From the cell containing the given text, extract its center point as [x, y] coordinate. 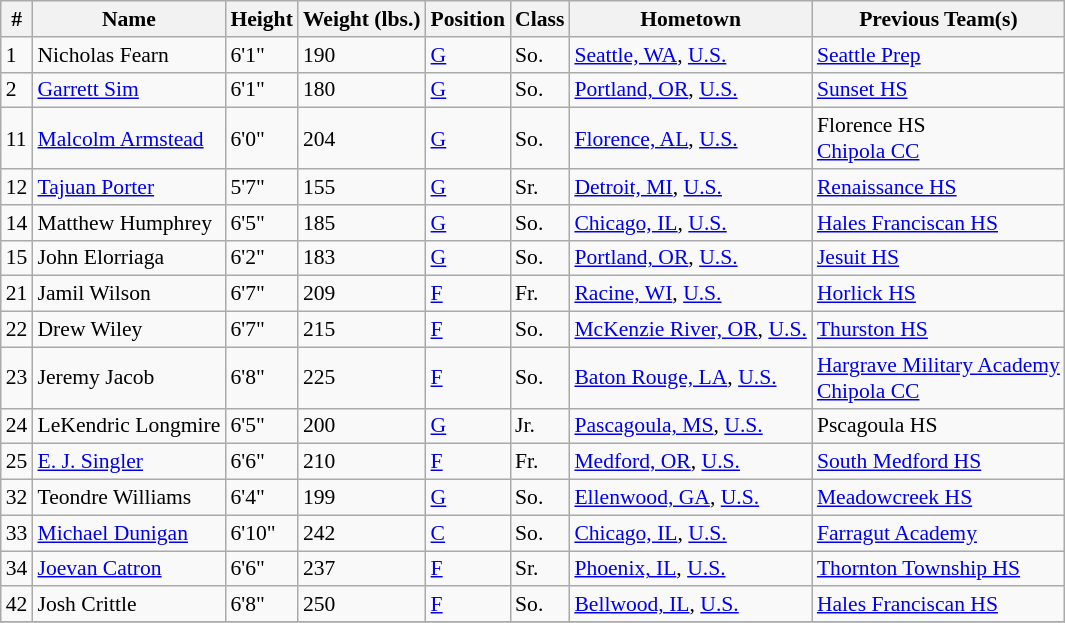
Detroit, MI, U.S. [690, 187]
14 [17, 223]
South Medford HS [938, 462]
Seattle Prep [938, 55]
Garrett Sim [128, 90]
Renaissance HS [938, 187]
Sunset HS [938, 90]
209 [362, 294]
Pascagoula, MS, U.S. [690, 426]
C [468, 533]
25 [17, 462]
Malcolm Armstead [128, 138]
12 [17, 187]
6'2" [261, 258]
11 [17, 138]
Farragut Academy [938, 533]
LeKendric Longmire [128, 426]
Florence HSChipola CC [938, 138]
225 [362, 378]
Nicholas Fearn [128, 55]
199 [362, 498]
33 [17, 533]
Hometown [690, 19]
1 [17, 55]
Josh Crittle [128, 605]
Thurston HS [938, 330]
Teondre Williams [128, 498]
2 [17, 90]
Racine, WI, U.S. [690, 294]
Florence, AL, U.S. [690, 138]
Jr. [540, 426]
34 [17, 569]
Drew Wiley [128, 330]
Matthew Humphrey [128, 223]
32 [17, 498]
22 [17, 330]
Joevan Catron [128, 569]
Class [540, 19]
McKenzie River, OR, U.S. [690, 330]
# [17, 19]
Baton Rouge, LA, U.S. [690, 378]
200 [362, 426]
Horlick HS [938, 294]
23 [17, 378]
21 [17, 294]
210 [362, 462]
Pscagoula HS [938, 426]
Hargrave Military AcademyChipola CC [938, 378]
15 [17, 258]
Bellwood, IL, U.S. [690, 605]
183 [362, 258]
Weight (lbs.) [362, 19]
Name [128, 19]
180 [362, 90]
250 [362, 605]
Michael Dunigan [128, 533]
Tajuan Porter [128, 187]
Previous Team(s) [938, 19]
242 [362, 533]
Thornton Township HS [938, 569]
Jeremy Jacob [128, 378]
E. J. Singler [128, 462]
Ellenwood, GA, U.S. [690, 498]
Medford, OR, U.S. [690, 462]
6'0" [261, 138]
42 [17, 605]
204 [362, 138]
237 [362, 569]
24 [17, 426]
185 [362, 223]
Jamil Wilson [128, 294]
6'10" [261, 533]
215 [362, 330]
190 [362, 55]
5'7" [261, 187]
Phoenix, IL, U.S. [690, 569]
6'4" [261, 498]
Jesuit HS [938, 258]
Seattle, WA, U.S. [690, 55]
Position [468, 19]
John Elorriaga [128, 258]
Height [261, 19]
Meadowcreek HS [938, 498]
155 [362, 187]
